Search for the cell housing the specified text and yield its (x, y) center coordinate. 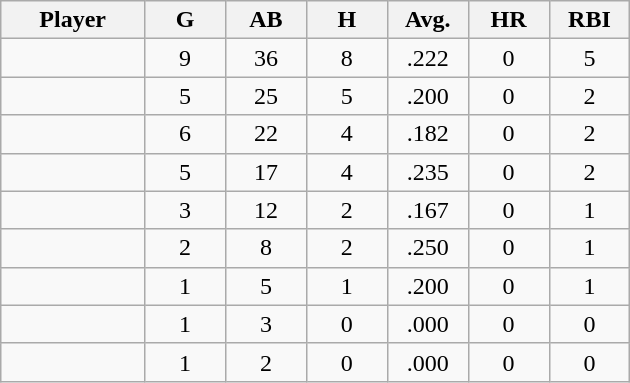
H (346, 20)
G (186, 20)
22 (266, 134)
HR (508, 20)
.250 (428, 248)
36 (266, 58)
12 (266, 210)
.235 (428, 172)
.167 (428, 210)
6 (186, 134)
17 (266, 172)
25 (266, 96)
9 (186, 58)
Avg. (428, 20)
AB (266, 20)
.182 (428, 134)
.222 (428, 58)
RBI (590, 20)
Player (73, 20)
